Return (x, y) of the center of cell containing provided text 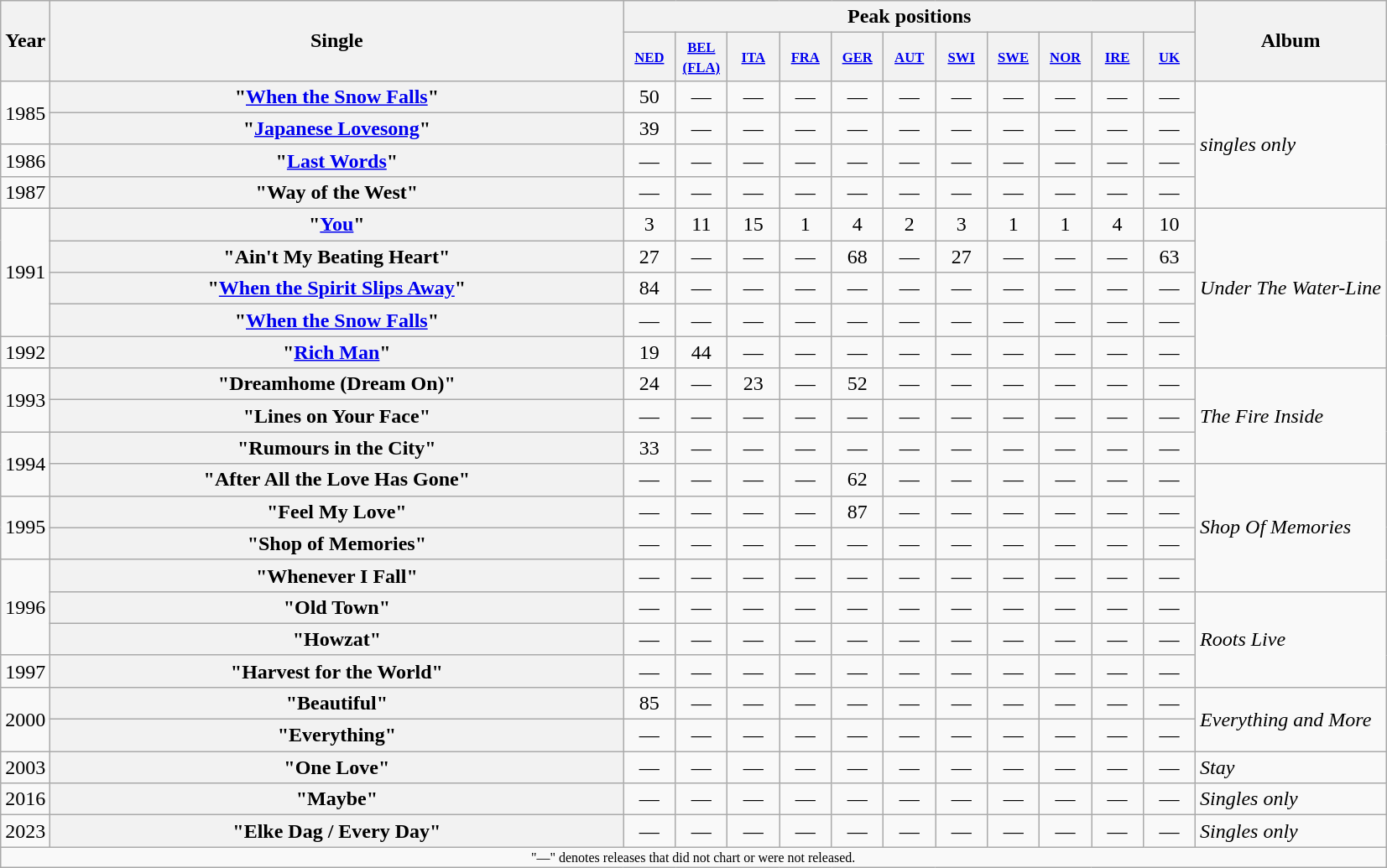
"Japanese Lovesong" (337, 128)
11 (701, 225)
23 (753, 384)
Roots Live (1291, 639)
"Shop of Memories" (337, 543)
19 (649, 352)
Stay (1291, 767)
"Maybe" (337, 799)
"You" (337, 225)
"After All the Love Has Gone" (337, 480)
2016 (25, 799)
NOR (1066, 57)
Year (25, 41)
GER (858, 57)
63 (1170, 257)
"Rich Man" (337, 352)
Peak positions (910, 17)
85 (649, 703)
"Ain't My Beating Heart" (337, 257)
"Everything" (337, 735)
33 (649, 448)
"Way of the West" (337, 192)
"Lines on Your Face" (337, 416)
"Elke Dag / Every Day" (337, 831)
FRA (806, 57)
44 (701, 352)
24 (649, 384)
Shop Of Memories (1291, 528)
"Old Town" (337, 607)
1985 (25, 112)
singles only (1291, 144)
87 (858, 512)
2023 (25, 831)
1987 (25, 192)
UK (1170, 57)
1997 (25, 671)
The Fire Inside (1291, 416)
1992 (25, 352)
ITA (753, 57)
"Dreamhome (Dream On)" (337, 384)
"Last Words" (337, 160)
39 (649, 128)
1993 (25, 400)
"Howzat" (337, 639)
1991 (25, 273)
SWI (962, 57)
"Whenever I Fall" (337, 575)
BEL(FLA) (701, 57)
1986 (25, 160)
Everything and More (1291, 719)
Under The Water-Line (1291, 288)
2003 (25, 767)
"—" denotes releases that did not chart or were not released. (693, 857)
"Feel My Love" (337, 512)
1995 (25, 528)
"When the Spirit Slips Away" (337, 288)
1996 (25, 607)
10 (1170, 225)
IRE (1118, 57)
15 (753, 225)
1994 (25, 464)
62 (858, 480)
"One Love" (337, 767)
"Beautiful" (337, 703)
68 (858, 257)
52 (858, 384)
50 (649, 96)
Single (337, 41)
84 (649, 288)
2000 (25, 719)
Album (1291, 41)
SWE (1014, 57)
AUT (910, 57)
2 (910, 225)
NED (649, 57)
"Rumours in the City" (337, 448)
"Harvest for the World" (337, 671)
